Output the [X, Y] coordinate of the center of the cell containing the given text.  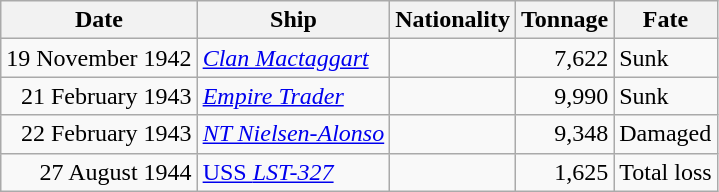
Fate [666, 20]
Tonnage [564, 20]
7,622 [564, 58]
Total loss [666, 172]
Date [99, 20]
21 February 1943 [99, 96]
9,990 [564, 96]
NT Nielsen-Alonso [294, 134]
Empire Trader [294, 96]
Ship [294, 20]
22 February 1943 [99, 134]
27 August 1944 [99, 172]
19 November 1942 [99, 58]
1,625 [564, 172]
USS LST-327 [294, 172]
Clan Mactaggart [294, 58]
Damaged [666, 134]
Nationality [453, 20]
9,348 [564, 134]
